Provide the (X, Y) coordinate of the cell's center where the given text is located.  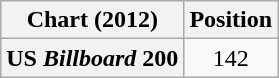
Chart (2012) (92, 20)
Position (231, 20)
US Billboard 200 (92, 58)
142 (231, 58)
